Output the (X, Y) coordinate of the center of the cell containing the given text.  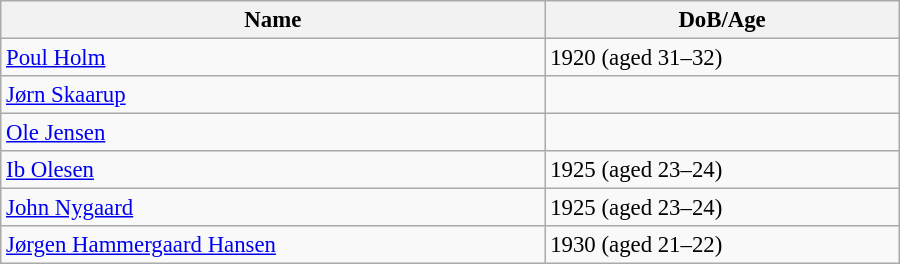
1930 (aged 21–22) (722, 245)
Ole Jensen (273, 133)
DoB/Age (722, 20)
Jørn Skaarup (273, 95)
Poul Holm (273, 58)
Ib Olesen (273, 170)
Jørgen Hammergaard Hansen (273, 245)
John Nygaard (273, 208)
1920 (aged 31–32) (722, 58)
Name (273, 20)
